Find where the given text appears and provide that cell's center as (x, y) coordinate. 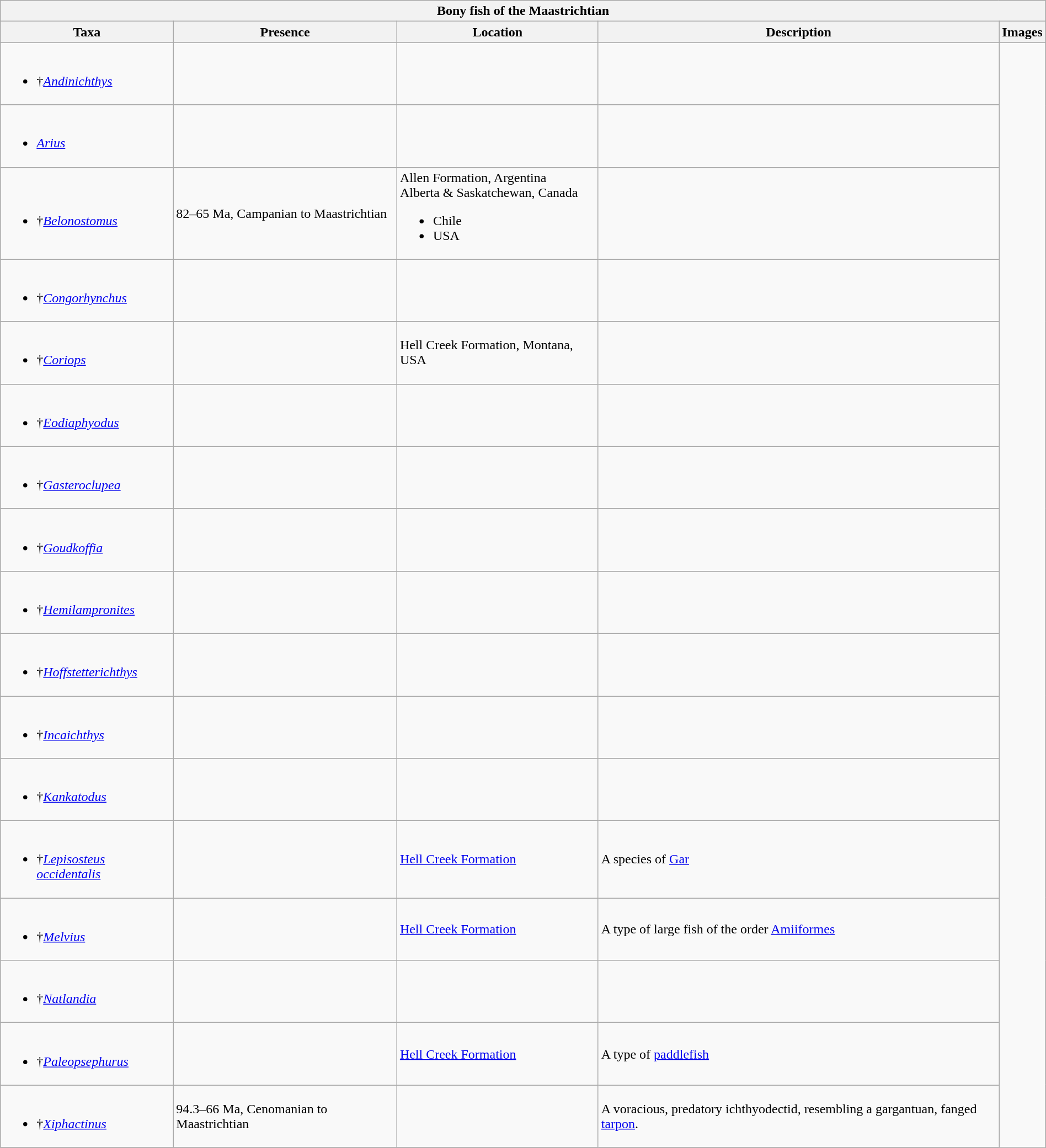
†Melvius (87, 929)
Location (498, 32)
Taxa (87, 32)
†Incaichthys (87, 727)
A voracious, predatory ichthyodectid, resembling a gargantuan, fanged tarpon. (799, 1117)
†Lepisosteus occidentalis (87, 859)
A species of Gar (799, 859)
†Coriops (87, 353)
†Kankatodus (87, 790)
†Goudkoffia (87, 540)
A type of large fish of the order Amiiformes (799, 929)
82–65 Ma, Campanian to Maastrichtian (285, 213)
Allen Formation, ArgentinaAlberta & Saskatchewan, CanadaChileUSA (498, 213)
A type of paddlefish (799, 1054)
Images (1022, 32)
Bony fish of the Maastrichtian (523, 11)
†Gasteroclupea (87, 478)
†Andinichthys (87, 74)
Description (799, 32)
†Natlandia (87, 992)
†Hemilampronites (87, 602)
Presence (285, 32)
†Congorhynchus (87, 290)
†Eodiaphyodus (87, 415)
Arius (87, 136)
†Hoffstetterichthys (87, 664)
†Belonostomus (87, 213)
94.3–66 Ma, Cenomanian to Maastrichtian (285, 1117)
†Xiphactinus (87, 1117)
†Paleopsephurus (87, 1054)
Hell Creek Formation, Montana, USA (498, 353)
